Locate the cell with the specified text and output its (X, Y) center coordinate. 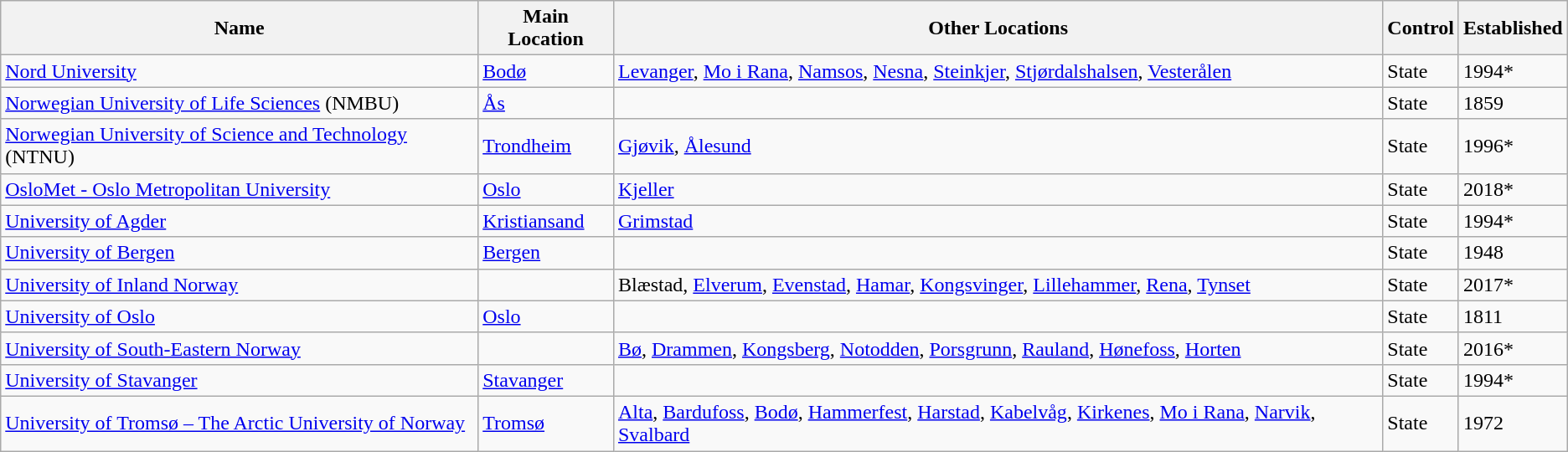
Blæstad, Elverum, Evenstad, Hamar, Kongsvinger, Lillehammer, Rena, Tynset (998, 285)
Levanger, Mo i Rana, Namsos, Nesna, Steinkjer, Stjørdalshalsen, Vesterålen (998, 71)
Name (240, 28)
1859 (1513, 103)
2018* (1513, 189)
Ås (546, 103)
Trondheim (546, 146)
1948 (1513, 253)
Bodø (546, 71)
Norwegian University of Science and Technology (NTNU) (240, 146)
University of Bergen (240, 253)
Alta, Bardufoss, Bodø, Hammerfest, Harstad, Kabelvåg, Kirkenes, Mo i Rana, Narvik, Svalbard (998, 424)
University of Tromsø – The Arctic University of Norway (240, 424)
1996* (1513, 146)
Main Location (546, 28)
OsloMet - Oslo Metropolitan University (240, 189)
University of Inland Norway (240, 285)
Grimstad (998, 221)
Bergen (546, 253)
2017* (1513, 285)
1811 (1513, 316)
University of Oslo (240, 316)
Kjeller (998, 189)
2016* (1513, 348)
Kristiansand (546, 221)
Bø, Drammen, Kongsberg, Notodden, Porsgrunn, Rauland, Hønefoss, Horten (998, 348)
University of Stavanger (240, 380)
Gjøvik, Ålesund (998, 146)
Other Locations (998, 28)
Tromsø (546, 424)
Stavanger (546, 380)
Established (1513, 28)
Control (1421, 28)
1972 (1513, 424)
Norwegian University of Life Sciences (NMBU) (240, 103)
University of South-Eastern Norway (240, 348)
University of Agder (240, 221)
Nord University (240, 71)
